Pinpoint the cell where the given text exists, returning its [x, y] midpoint coordinate. 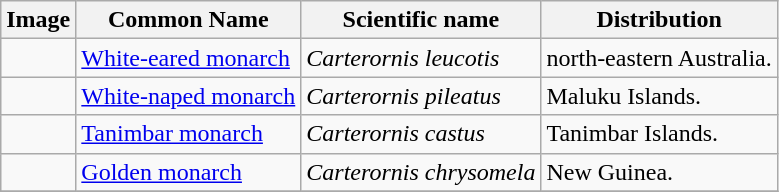
Carterornis chrysomela [421, 172]
north-eastern Australia. [659, 58]
Carterornis leucotis [421, 58]
Tanimbar monarch [188, 134]
New Guinea. [659, 172]
White-naped monarch [188, 96]
Carterornis pileatus [421, 96]
White-eared monarch [188, 58]
Tanimbar Islands. [659, 134]
Distribution [659, 20]
Scientific name [421, 20]
Image [38, 20]
Maluku Islands. [659, 96]
Common Name [188, 20]
Golden monarch [188, 172]
Carterornis castus [421, 134]
